Provide the [x, y] coordinate of the cell's center where the given text is located.  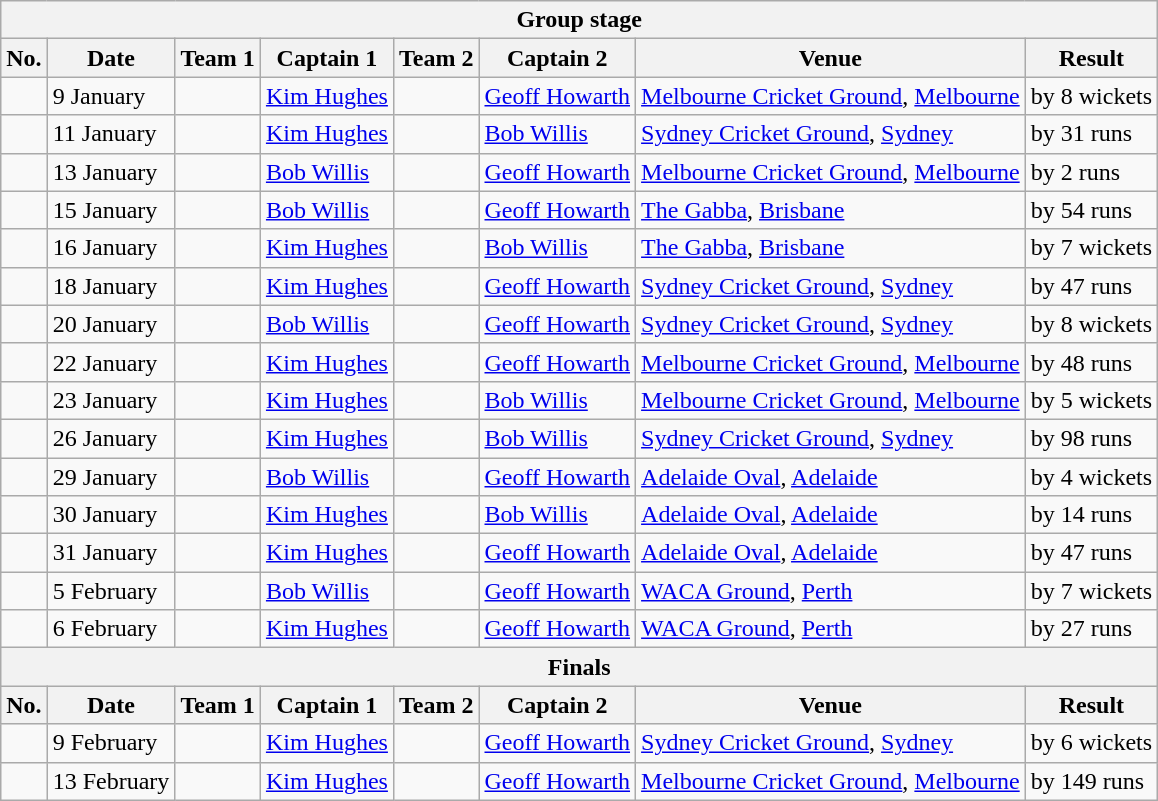
11 January [111, 134]
31 January [111, 553]
13 January [111, 172]
by 5 wickets [1091, 400]
by 4 wickets [1091, 477]
18 January [111, 286]
by 2 runs [1091, 172]
9 January [111, 96]
13 February [111, 781]
by 48 runs [1091, 362]
by 14 runs [1091, 515]
5 February [111, 591]
9 February [111, 743]
by 98 runs [1091, 438]
by 149 runs [1091, 781]
22 January [111, 362]
20 January [111, 324]
30 January [111, 515]
by 54 runs [1091, 210]
6 February [111, 629]
by 27 runs [1091, 629]
Group stage [580, 20]
by 6 wickets [1091, 743]
26 January [111, 438]
by 31 runs [1091, 134]
29 January [111, 477]
15 January [111, 210]
23 January [111, 400]
Finals [580, 667]
16 January [111, 248]
